From the cell containing the given text, extract its center point as (x, y) coordinate. 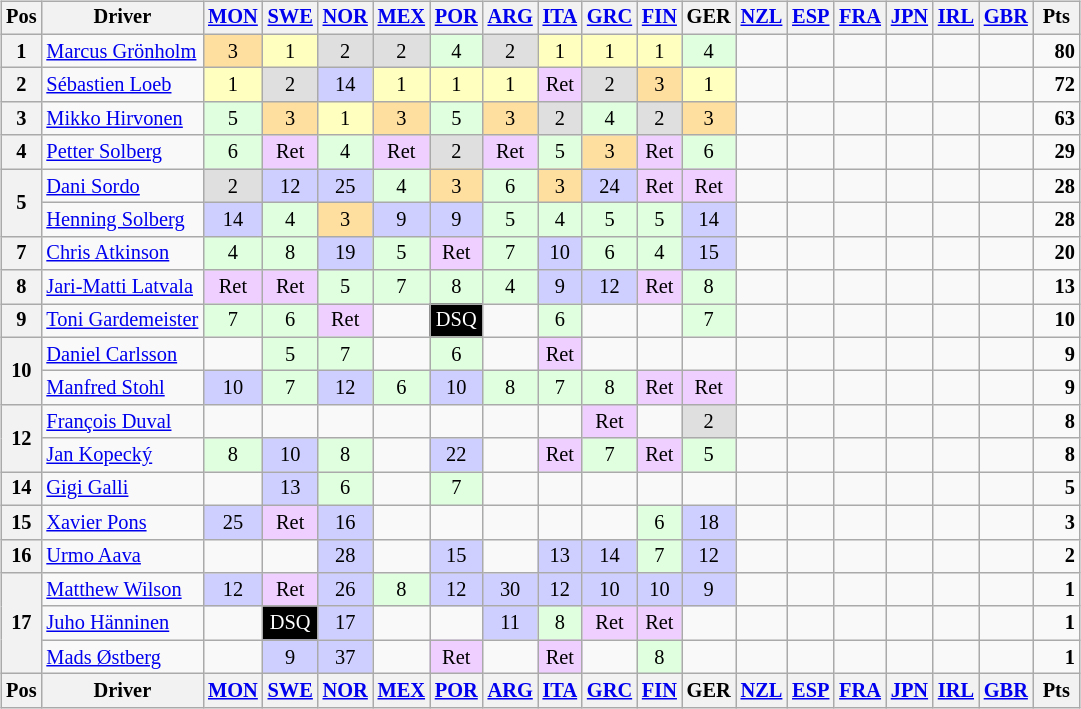
Gigi Galli (122, 489)
Urmo Aava (122, 556)
20 (1056, 253)
Marcus Grönholm (122, 51)
Xavier Pons (122, 522)
Henning Solberg (122, 220)
26 (346, 590)
Manfred Stohl (122, 388)
18 (709, 522)
Juho Hänninen (122, 623)
11 (510, 623)
Daniel Carlsson (122, 354)
Jari-Matti Latvala (122, 287)
Mikko Hirvonen (122, 119)
72 (1056, 85)
Mads Østberg (122, 657)
29 (1056, 152)
37 (346, 657)
Petter Solberg (122, 152)
Jan Kopecký (122, 455)
Toni Gardemeister (122, 321)
Dani Sordo (122, 186)
Chris Atkinson (122, 253)
22 (456, 455)
François Duval (122, 422)
63 (1056, 119)
30 (510, 590)
Sébastien Loeb (122, 85)
19 (346, 253)
24 (610, 186)
80 (1056, 51)
Matthew Wilson (122, 590)
